Locate the cell with the specified text and output its (X, Y) center coordinate. 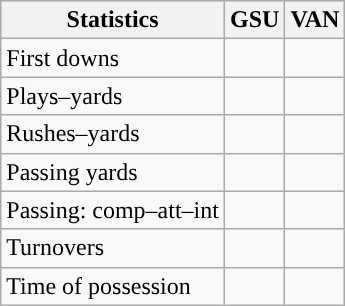
Plays–yards (113, 96)
Time of possession (113, 286)
Passing yards (113, 172)
Turnovers (113, 248)
Passing: comp–att–int (113, 210)
VAN (315, 20)
First downs (113, 58)
Statistics (113, 20)
GSU (254, 20)
Rushes–yards (113, 134)
